Output the [X, Y] coordinate of the center of the cell containing the given text.  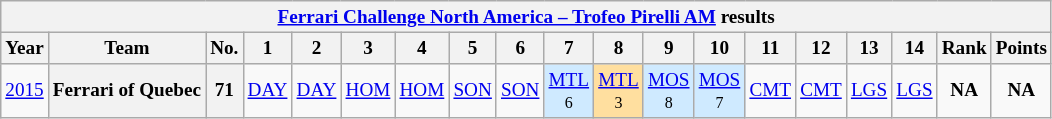
Rank [964, 48]
11 [770, 48]
Team [126, 48]
4 [422, 48]
6 [520, 48]
5 [473, 48]
10 [720, 48]
MOS7 [720, 91]
8 [619, 48]
MOS8 [668, 91]
3 [368, 48]
12 [822, 48]
1 [268, 48]
Ferrari of Quebec [126, 91]
2015 [25, 91]
71 [224, 91]
2 [316, 48]
9 [668, 48]
MTL3 [619, 91]
14 [914, 48]
No. [224, 48]
7 [569, 48]
13 [868, 48]
Ferrari Challenge North America – Trofeo Pirelli AM results [526, 17]
Points [1021, 48]
Year [25, 48]
MTL6 [569, 91]
